Find where the given text appears and provide that cell's center as (x, y) coordinate. 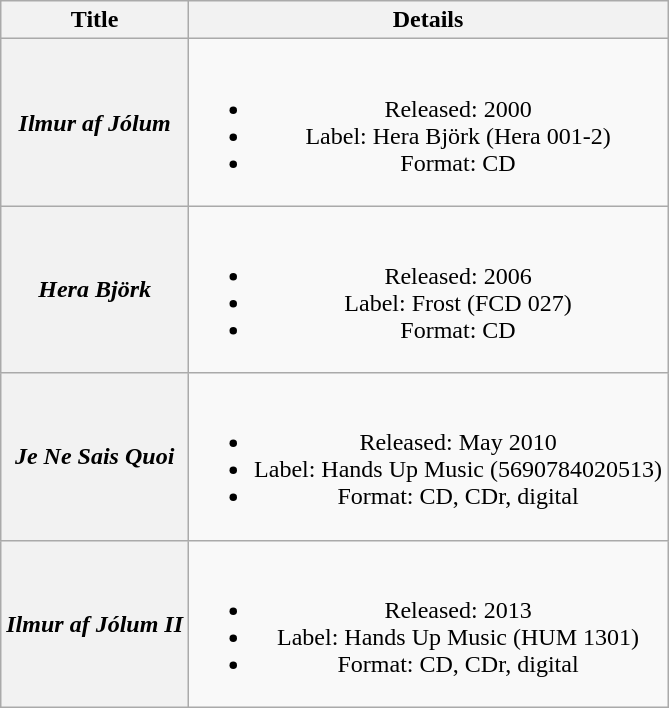
Ilmur af Jólum II (95, 624)
Title (95, 20)
Released: May 2010Label: Hands Up Music (5690784020513)Format: CD, CDr, digital (428, 456)
Je Ne Sais Quoi (95, 456)
Ilmur af Jólum (95, 122)
Hera Björk (95, 290)
Released: 2006Label: Frost (FCD 027)Format: CD (428, 290)
Details (428, 20)
Released: 2013Label: Hands Up Music (HUM 1301)Format: CD, CDr, digital (428, 624)
Released: 2000Label: Hera Björk (Hera 001-2)Format: CD (428, 122)
